For the text-containing cell, return its midpoint in (x, y) coordinate format. 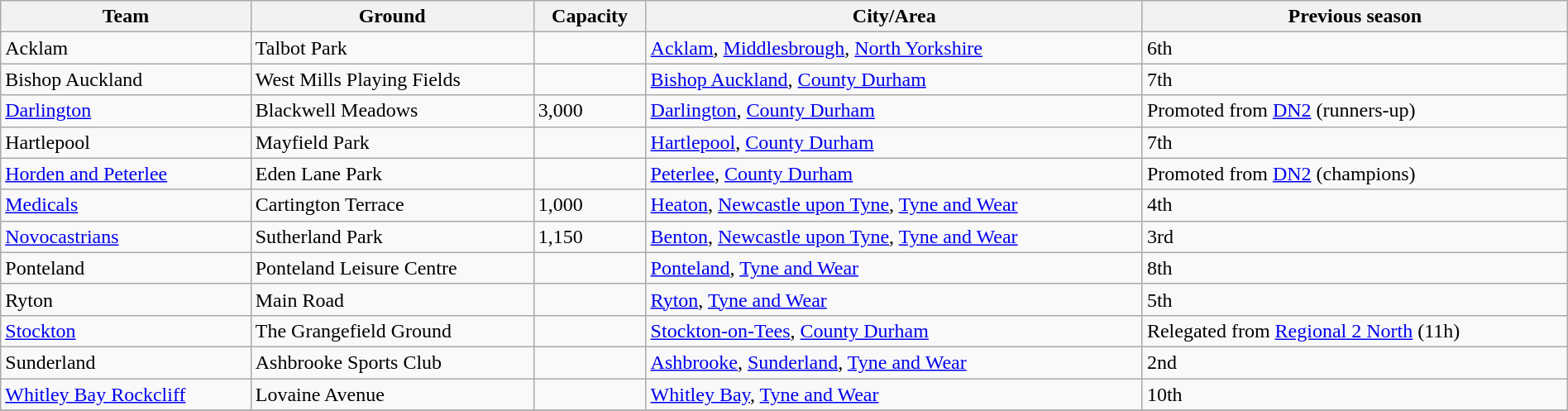
Ashbrooke, Sunderland, Tyne and Wear (894, 362)
Bishop Auckland (126, 79)
Stockton (126, 331)
Blackwell Meadows (392, 111)
Cartington Terrace (392, 205)
Acklam, Middlesbrough, North Yorkshire (894, 48)
Ponteland (126, 268)
Darlington (126, 111)
Ashbrooke Sports Club (392, 362)
Ponteland, Tyne and Wear (894, 268)
Peterlee, County Durham (894, 174)
1,000 (590, 205)
Talbot Park (392, 48)
Ponteland Leisure Centre (392, 268)
Sunderland (126, 362)
3rd (1355, 237)
The Grangefield Ground (392, 331)
3,000 (590, 111)
Mayfield Park (392, 142)
Novocastrians (126, 237)
Lovaine Avenue (392, 394)
Sutherland Park (392, 237)
Hartlepool, County Durham (894, 142)
Bishop Auckland, County Durham (894, 79)
Hartlepool (126, 142)
Ground (392, 17)
Whitley Bay, Tyne and Wear (894, 394)
Capacity (590, 17)
Main Road (392, 299)
Stockton-on-Tees, County Durham (894, 331)
Darlington, County Durham (894, 111)
6th (1355, 48)
Ryton, Tyne and Wear (894, 299)
Benton, Newcastle upon Tyne, Tyne and Wear (894, 237)
10th (1355, 394)
5th (1355, 299)
Relegated from Regional 2 North (11h) (1355, 331)
4th (1355, 205)
Horden and Peterlee (126, 174)
Promoted from DN2 (runners-up) (1355, 111)
8th (1355, 268)
Team (126, 17)
1,150 (590, 237)
City/Area (894, 17)
Previous season (1355, 17)
Heaton, Newcastle upon Tyne, Tyne and Wear (894, 205)
Ryton (126, 299)
Medicals (126, 205)
Acklam (126, 48)
Promoted from DN2 (champions) (1355, 174)
Whitley Bay Rockcliff (126, 394)
West Mills Playing Fields (392, 79)
2nd (1355, 362)
Eden Lane Park (392, 174)
